Locate the cell with the specified text and output its [x, y] center coordinate. 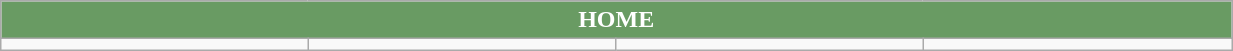
HOME [616, 20]
